Detect which cell encompasses the target text, then output its (X, Y) center coordinate. 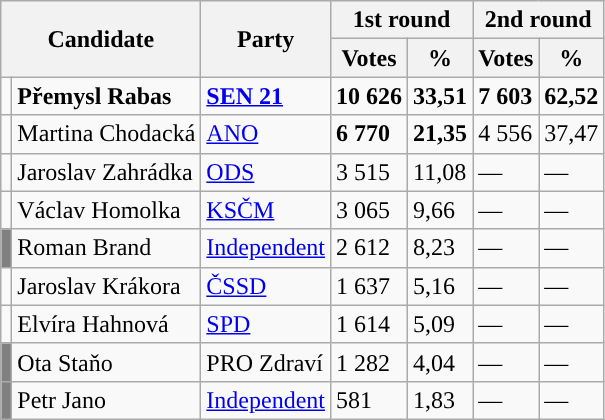
4,04 (440, 362)
1 637 (368, 286)
Petr Jano (106, 400)
SEN 21 (266, 96)
11,08 (440, 172)
ODS (266, 172)
Elvíra Hahnová (106, 324)
Ota Staňo (106, 362)
Candidate (101, 39)
SPD (266, 324)
581 (368, 400)
Václav Homolka (106, 210)
2 612 (368, 248)
8,23 (440, 248)
Roman Brand (106, 248)
ČSSD (266, 286)
KSČM (266, 210)
Martina Chodacká (106, 134)
9,66 (440, 210)
33,51 (440, 96)
10 626 (368, 96)
Přemysl Rabas (106, 96)
1 282 (368, 362)
PRO Zdraví (266, 362)
1 614 (368, 324)
5,09 (440, 324)
5,16 (440, 286)
1,83 (440, 400)
2nd round (538, 20)
21,35 (440, 134)
6 770 (368, 134)
37,47 (572, 134)
1st round (401, 20)
3 065 (368, 210)
62,52 (572, 96)
Party (266, 39)
Jaroslav Zahrádka (106, 172)
ANO (266, 134)
3 515 (368, 172)
4 556 (506, 134)
Jaroslav Krákora (106, 286)
7 603 (506, 96)
